Search for the cell housing the specified text and yield its (X, Y) center coordinate. 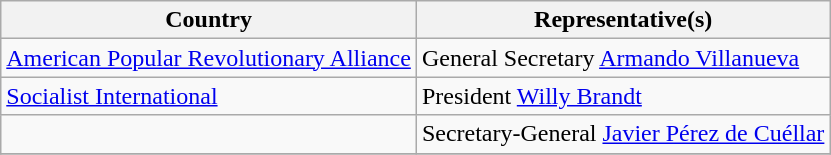
Representative(s) (623, 20)
General Secretary Armando Villanueva (623, 58)
American Popular Revolutionary Alliance (209, 58)
Country (209, 20)
Socialist International (209, 96)
President Willy Brandt (623, 96)
Secretary-General Javier Pérez de Cuéllar (623, 134)
